Determine the [x, y] coordinate at the center of the cell enclosing the given text.  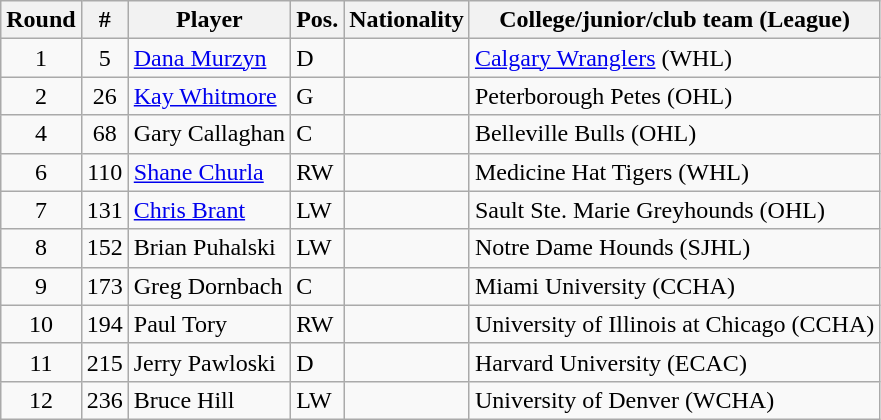
152 [104, 248]
Greg Dornbach [209, 286]
9 [41, 286]
University of Denver (WCHA) [674, 400]
Paul Tory [209, 324]
Chris Brant [209, 210]
11 [41, 362]
110 [104, 172]
8 [41, 248]
Notre Dame Hounds (SJHL) [674, 248]
Medicine Hat Tigers (WHL) [674, 172]
12 [41, 400]
Nationality [407, 20]
Brian Puhalski [209, 248]
Miami University (CCHA) [674, 286]
236 [104, 400]
Belleville Bulls (OHL) [674, 134]
1 [41, 58]
College/junior/club team (League) [674, 20]
10 [41, 324]
Bruce Hill [209, 400]
6 [41, 172]
Peterborough Petes (OHL) [674, 96]
7 [41, 210]
131 [104, 210]
Sault Ste. Marie Greyhounds (OHL) [674, 210]
Kay Whitmore [209, 96]
Shane Churla [209, 172]
Gary Callaghan [209, 134]
2 [41, 96]
University of Illinois at Chicago (CCHA) [674, 324]
Harvard University (ECAC) [674, 362]
# [104, 20]
Round [41, 20]
Calgary Wranglers (WHL) [674, 58]
4 [41, 134]
Pos. [318, 20]
26 [104, 96]
Player [209, 20]
173 [104, 286]
G [318, 96]
5 [104, 58]
215 [104, 362]
194 [104, 324]
Jerry Pawloski [209, 362]
Dana Murzyn [209, 58]
68 [104, 134]
